Scan for the cell matching the given text and deliver its (X, Y) coordinate at center. 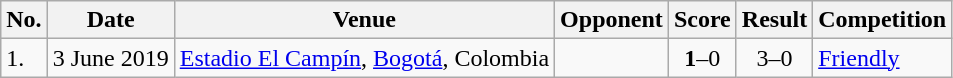
3 June 2019 (110, 58)
Result (774, 20)
Friendly (882, 58)
Competition (882, 20)
1–0 (702, 58)
Opponent (612, 20)
1. (24, 58)
No. (24, 20)
3–0 (774, 58)
Venue (364, 20)
Score (702, 20)
Date (110, 20)
Estadio El Campín, Bogotá, Colombia (364, 58)
